Return the (x, y) coordinate for the center point of the cell that contains the specified text.  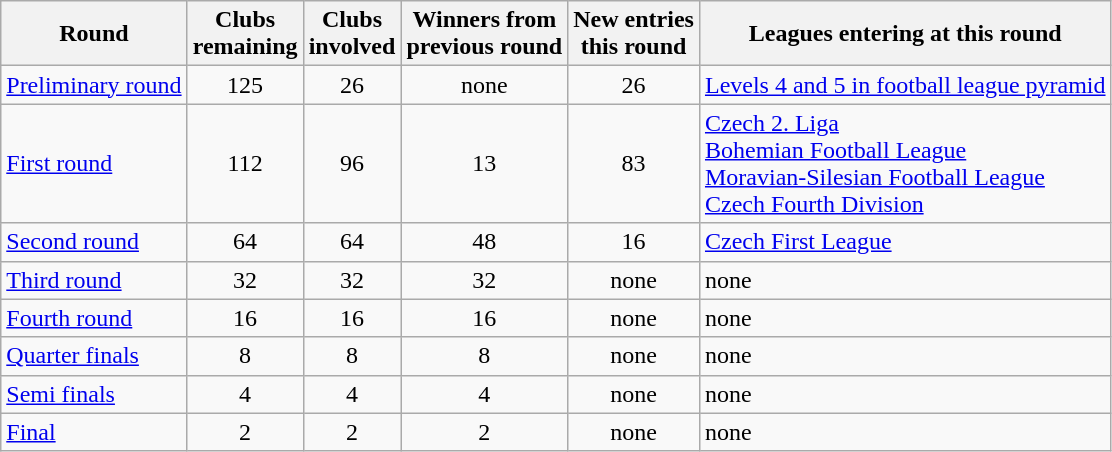
Semi finals (94, 394)
13 (484, 164)
Clubsremaining (245, 34)
New entriesthis round (634, 34)
Leagues entering at this round (905, 34)
Levels 4 and 5 in football league pyramid (905, 85)
Preliminary round (94, 85)
Second round (94, 242)
First round (94, 164)
96 (352, 164)
Quarter finals (94, 356)
Winners fromprevious round (484, 34)
Fourth round (94, 318)
Round (94, 34)
112 (245, 164)
Final (94, 432)
Czech First League (905, 242)
83 (634, 164)
Third round (94, 280)
48 (484, 242)
Czech 2. LigaBohemian Football LeagueMoravian-Silesian Football LeagueCzech Fourth Division (905, 164)
125 (245, 85)
Clubsinvolved (352, 34)
